Return the [x, y] coordinate for the center point of the cell that contains the specified text.  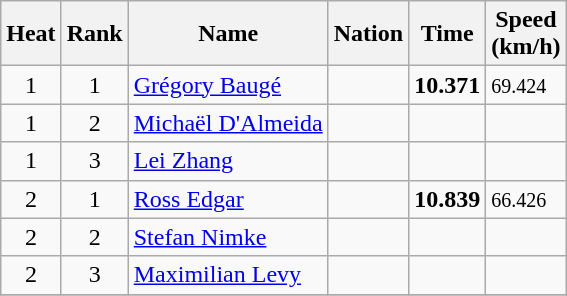
Lei Zhang [228, 161]
Time [448, 34]
Ross Edgar [228, 199]
Name [228, 34]
Michaël D'Almeida [228, 123]
Speed(km/h) [526, 34]
Nation [368, 34]
10.839 [448, 199]
Grégory Baugé [228, 85]
10.371 [448, 85]
66.426 [526, 199]
Maximilian Levy [228, 275]
69.424 [526, 85]
Stefan Nimke [228, 237]
Rank [94, 34]
Heat [31, 34]
